Provide the (x, y) coordinate of the cell's center where the given text is located.  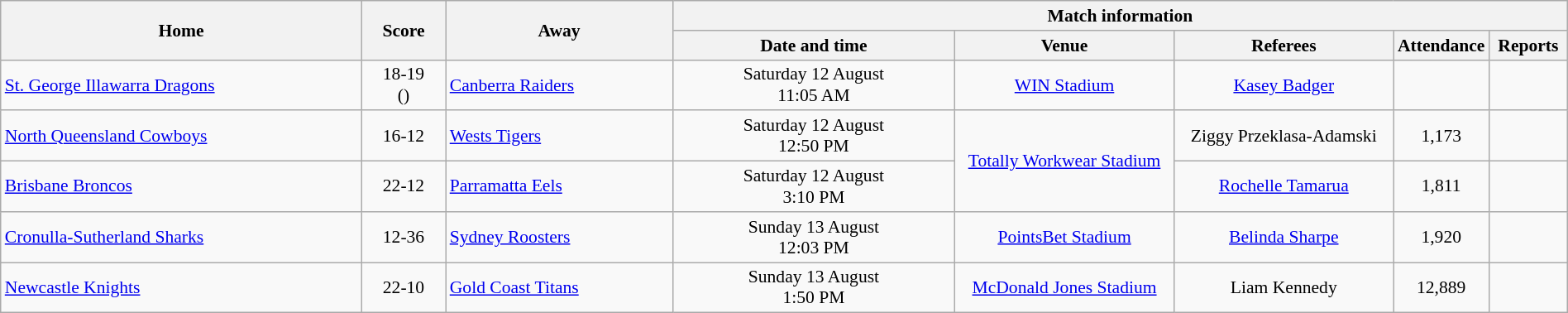
Canberra Raiders (559, 84)
WIN Stadium (1064, 84)
Gold Coast Titans (559, 288)
Home (182, 30)
North Queensland Cowboys (182, 136)
Liam Kennedy (1284, 288)
Ziggy Przeklasa-Adamski (1284, 136)
PointsBet Stadium (1064, 237)
Belinda Sharpe (1284, 237)
Sydney Roosters (559, 237)
22-12 (404, 187)
Saturday 12 August12:50 PM (814, 136)
18-19() (404, 84)
Reports (1528, 46)
12,889 (1441, 288)
Brisbane Broncos (182, 187)
1,920 (1441, 237)
Newcastle Knights (182, 288)
22-10 (404, 288)
Saturday 12 August11:05 AM (814, 84)
12-36 (404, 237)
Rochelle Tamarua (1284, 187)
Kasey Badger (1284, 84)
1,811 (1441, 187)
Wests Tigers (559, 136)
Match information (1120, 16)
McDonald Jones Stadium (1064, 288)
Sunday 13 August1:50 PM (814, 288)
Totally Workwear Stadium (1064, 161)
Venue (1064, 46)
16-12 (404, 136)
Score (404, 30)
Cronulla-Sutherland Sharks (182, 237)
Sunday 13 August12:03 PM (814, 237)
Date and time (814, 46)
Attendance (1441, 46)
Parramatta Eels (559, 187)
Saturday 12 August3:10 PM (814, 187)
Referees (1284, 46)
St. George Illawarra Dragons (182, 84)
1,173 (1441, 136)
Away (559, 30)
